Return (X, Y) of the center of cell containing provided text 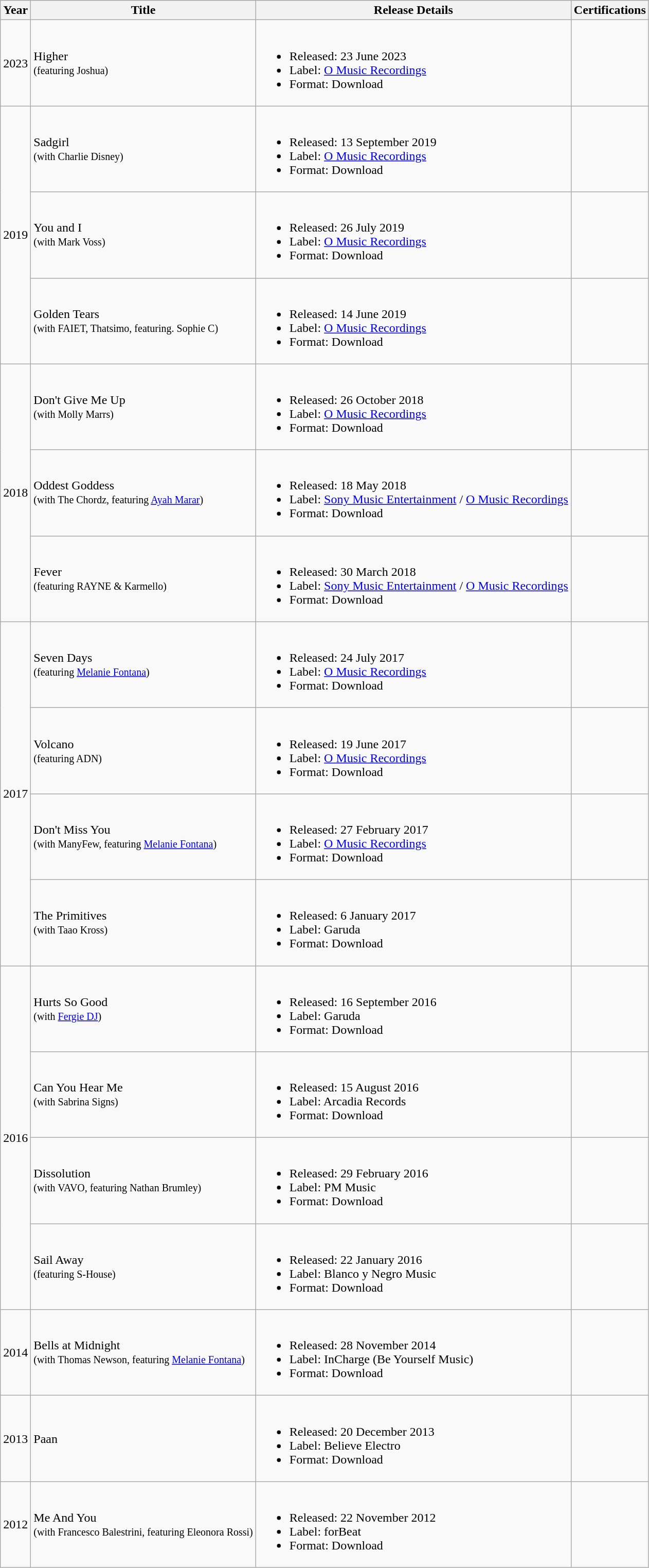
Paan (143, 1439)
Released: 15 August 2016Label: Arcadia RecordsFormat: Download (413, 1095)
Me And You(with Francesco Balestrini, featuring Eleonora Rossi) (143, 1524)
Released: 13 September 2019Label: O Music RecordingsFormat: Download (413, 149)
Released: 26 July 2019Label: O Music RecordingsFormat: Download (413, 235)
Bells at Midnight(with Thomas Newson, featuring Melanie Fontana) (143, 1352)
Released: 24 July 2017Label: O Music RecordingsFormat: Download (413, 665)
Released: 6 January 2017Label: GarudaFormat: Download (413, 922)
Released: 23 June 2023Label: O Music RecordingsFormat: Download (413, 63)
Dissolution(with VAVO, featuring Nathan Brumley) (143, 1181)
Released: 22 January 2016Label: Blanco y Negro MusicFormat: Download (413, 1267)
Higher(featuring Joshua) (143, 63)
Volcano(featuring ADN) (143, 750)
Fever(featuring RAYNE & Karmello) (143, 578)
Released: 18 May 2018Label: Sony Music Entertainment / O Music RecordingsFormat: Download (413, 493)
2014 (15, 1352)
Released: 16 September 2016Label: GarudaFormat: Download (413, 1009)
Don't Miss You(with ManyFew, featuring Melanie Fontana) (143, 837)
2019 (15, 235)
2016 (15, 1137)
Sail Away(featuring S-House) (143, 1267)
Released: 29 February 2016Label: PM MusicFormat: Download (413, 1181)
Released: 28 November 2014Label: InCharge (Be Yourself Music)Format: Download (413, 1352)
Release Details (413, 10)
Released: 19 June 2017Label: O Music RecordingsFormat: Download (413, 750)
Released: 27 February 2017Label: O Music RecordingsFormat: Download (413, 837)
Seven Days(featuring Melanie Fontana) (143, 665)
Released: 26 October 2018Label: O Music RecordingsFormat: Download (413, 407)
Year (15, 10)
The Primitives(with Taao Kross) (143, 922)
Released: 22 November 2012Label: forBeatFormat: Download (413, 1524)
Golden Tears(with FAIET, Thatsimo, featuring. Sophie C) (143, 321)
2012 (15, 1524)
2018 (15, 493)
Released: 30 March 2018Label: Sony Music Entertainment / O Music RecordingsFormat: Download (413, 578)
2013 (15, 1439)
Sadgirl(with Charlie Disney) (143, 149)
You and I(with Mark Voss) (143, 235)
2017 (15, 794)
2023 (15, 63)
Hurts So Good(with Fergie DJ) (143, 1009)
Oddest Goddess(with The Chordz, featuring Ayah Marar) (143, 493)
Certifications (610, 10)
Don't Give Me Up(with Molly Marrs) (143, 407)
Title (143, 10)
Released: 20 December 2013Label: Believe ElectroFormat: Download (413, 1439)
Released: 14 June 2019Label: O Music RecordingsFormat: Download (413, 321)
Can You Hear Me(with Sabrina Signs) (143, 1095)
